Locate the cell with the specified text and output its (x, y) center coordinate. 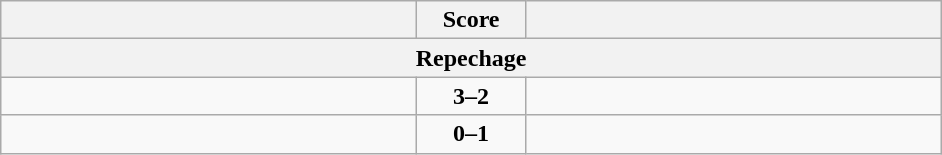
Repechage (472, 58)
3–2 (472, 96)
0–1 (472, 134)
Score (472, 20)
